Return (x, y) of the center of cell containing provided text 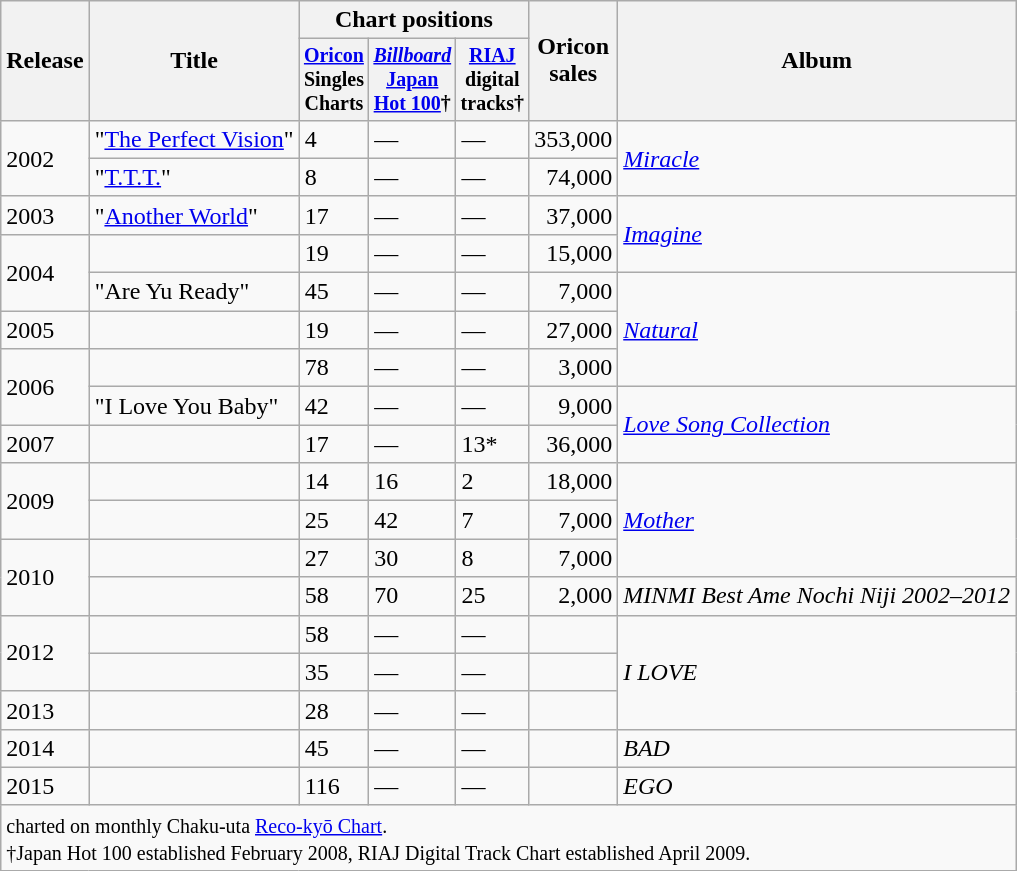
353,000 (574, 139)
2005 (45, 330)
7 (492, 520)
2015 (45, 786)
I LOVE (817, 672)
Title (194, 61)
Release (45, 61)
78 (334, 368)
Natural (817, 330)
2002 (45, 158)
Billboard Japan Hot 100† (412, 80)
2,000 (574, 596)
2004 (45, 272)
charted on monthly Chaku-uta Reco-kyō Chart.†Japan Hot 100 established February 2008, RIAJ Digital Track Chart established April 2009. (508, 838)
13* (492, 444)
"T.T.T." (194, 177)
4 (334, 139)
3,000 (574, 368)
2007 (45, 444)
Imagine (817, 234)
28 (334, 710)
MINMI Best Ame Nochi Niji 2002–2012 (817, 596)
Chart positions (414, 20)
70 (412, 596)
74,000 (574, 177)
9,000 (574, 406)
Love Song Collection (817, 425)
Miracle (817, 158)
2 (492, 482)
BAD (817, 748)
27,000 (574, 330)
37,000 (574, 215)
35 (334, 672)
"Another World" (194, 215)
15,000 (574, 253)
"Are Yu Ready" (194, 292)
2013 (45, 710)
116 (334, 786)
27 (334, 558)
2014 (45, 748)
2009 (45, 501)
18,000 (574, 482)
"The Perfect Vision" (194, 139)
Album (817, 61)
14 (334, 482)
2003 (45, 215)
Mother (817, 520)
2006 (45, 387)
30 (412, 558)
"I Love You Baby" (194, 406)
Oriconsales (574, 61)
RIAJ digital tracks† (492, 80)
2010 (45, 577)
16 (412, 482)
2012 (45, 653)
EGO (817, 786)
36,000 (574, 444)
Oricon Singles Charts (334, 80)
